For the text-containing cell, return its midpoint in (x, y) coordinate format. 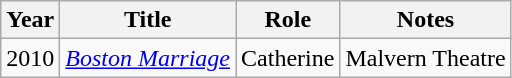
Notes (426, 20)
Title (148, 20)
Malvern Theatre (426, 58)
Year (30, 20)
Boston Marriage (148, 58)
Catherine (288, 58)
2010 (30, 58)
Role (288, 20)
